Provide the (X, Y) coordinate of the cell's center where the given text is located.  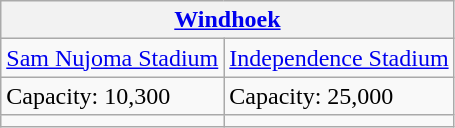
Capacity: 25,000 (339, 96)
Independence Stadium (339, 58)
Sam Nujoma Stadium (112, 58)
Capacity: 10,300 (112, 96)
Windhoek (228, 20)
